From the cell containing the given text, extract its center point as (X, Y) coordinate. 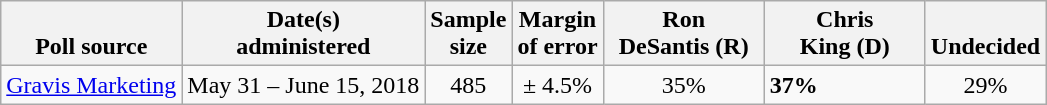
Samplesize (468, 34)
37% (844, 85)
Undecided (985, 34)
485 (468, 85)
Date(s)administered (304, 34)
Gravis Marketing (92, 85)
29% (985, 85)
Poll source (92, 34)
Marginof error (558, 34)
± 4.5% (558, 85)
35% (684, 85)
RonDeSantis (R) (684, 34)
May 31 – June 15, 2018 (304, 85)
ChrisKing (D) (844, 34)
